Return (X, Y) of the center of cell containing provided text 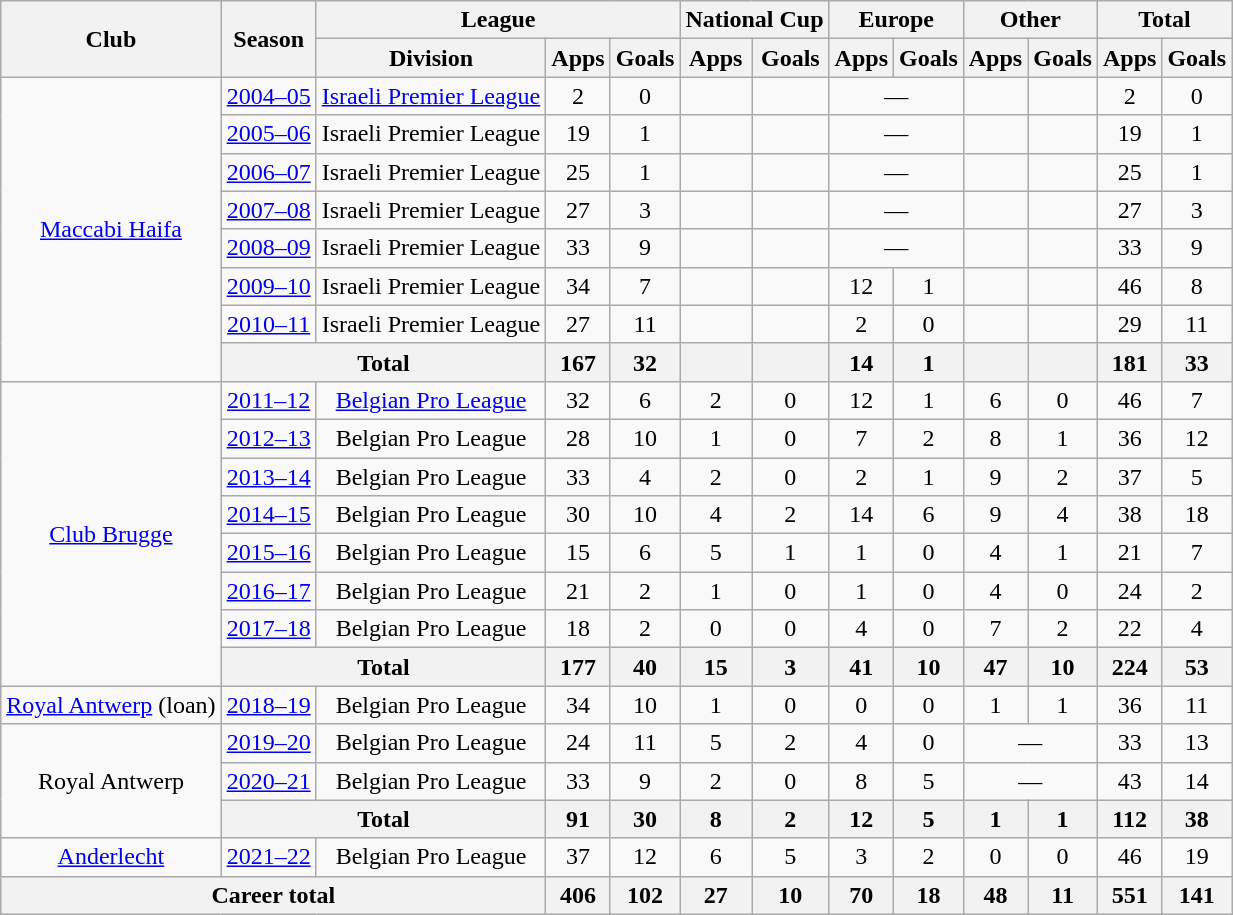
Club (111, 39)
2018–19 (268, 705)
13 (1197, 743)
2020–21 (268, 781)
41 (861, 667)
2012–13 (268, 438)
Royal Antwerp (loan) (111, 705)
2006–07 (268, 172)
Career total (274, 895)
102 (645, 895)
Europe (896, 20)
43 (1129, 781)
53 (1197, 667)
28 (578, 438)
22 (1129, 629)
2016–17 (268, 591)
2017–18 (268, 629)
141 (1197, 895)
40 (645, 667)
League (498, 20)
551 (1129, 895)
2009–10 (268, 286)
29 (1129, 324)
2019–20 (268, 743)
112 (1129, 819)
2005–06 (268, 134)
181 (1129, 362)
Season (268, 39)
177 (578, 667)
Club Brugge (111, 533)
48 (995, 895)
2014–15 (268, 515)
2021–22 (268, 857)
2013–14 (268, 477)
Other (1030, 20)
Royal Antwerp (111, 781)
2004–05 (268, 96)
2008–09 (268, 248)
National Cup (754, 20)
Anderlecht (111, 857)
167 (578, 362)
2015–16 (268, 553)
224 (1129, 667)
91 (578, 819)
2010–11 (268, 324)
2007–08 (268, 210)
2011–12 (268, 400)
70 (861, 895)
406 (578, 895)
Division (431, 58)
Maccabi Haifa (111, 229)
47 (995, 667)
